Find where the given text appears and provide that cell's center as (X, Y) coordinate. 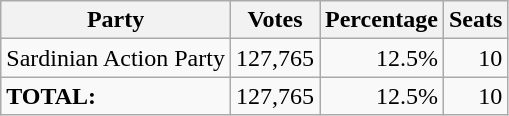
Party (116, 20)
Votes (274, 20)
TOTAL: (116, 96)
Seats (475, 20)
Sardinian Action Party (116, 58)
Percentage (382, 20)
